Return [X, Y] of the center of cell containing provided text 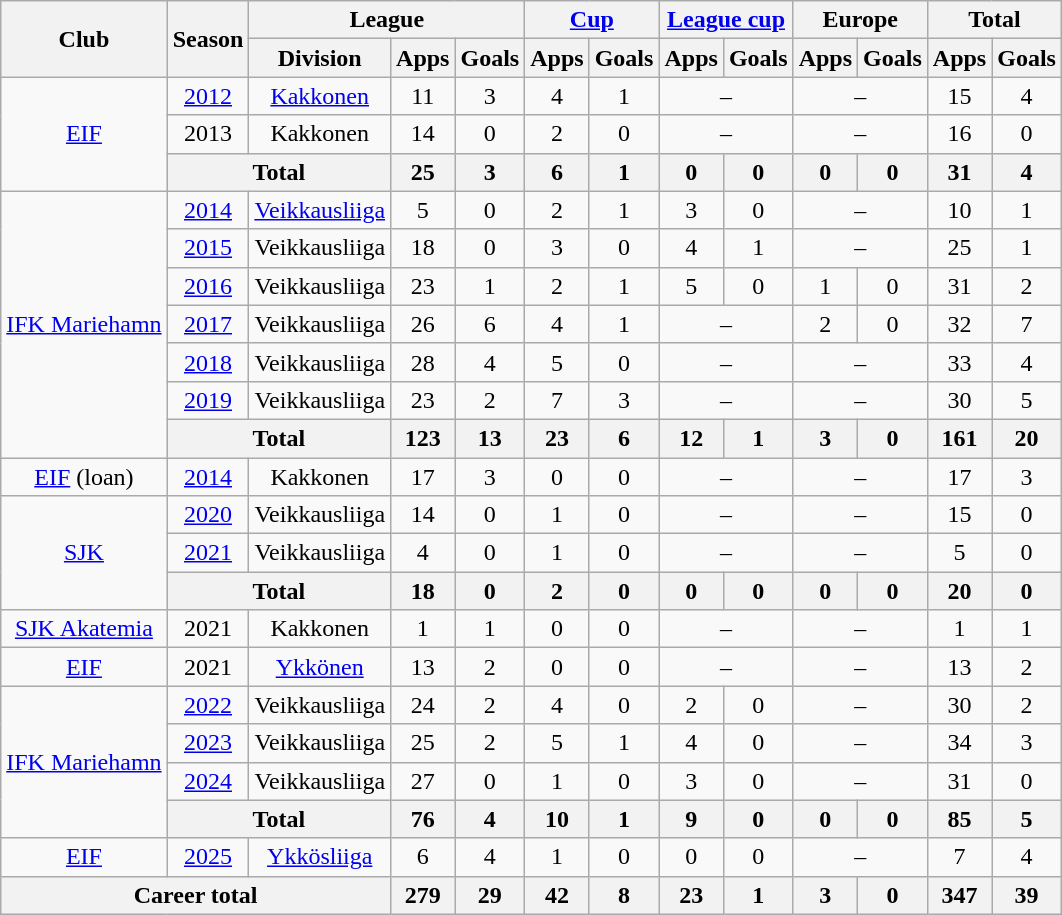
42 [557, 895]
2019 [208, 400]
Cup [592, 20]
12 [691, 438]
2020 [208, 515]
161 [959, 438]
SJK Akatemia [84, 629]
39 [1027, 895]
347 [959, 895]
League [387, 20]
76 [423, 819]
2022 [208, 705]
27 [423, 781]
2012 [208, 96]
8 [624, 895]
2013 [208, 134]
2024 [208, 781]
11 [423, 96]
Ykkösliiga [320, 857]
Career total [196, 895]
EIF (loan) [84, 477]
32 [959, 324]
SJK [84, 553]
Europe [860, 20]
24 [423, 705]
279 [423, 895]
Club [84, 39]
2016 [208, 286]
League cup [726, 20]
16 [959, 134]
123 [423, 438]
Season [208, 39]
2017 [208, 324]
Ykkönen [320, 667]
2015 [208, 248]
34 [959, 743]
29 [490, 895]
2025 [208, 857]
9 [691, 819]
28 [423, 362]
33 [959, 362]
Division [320, 58]
85 [959, 819]
26 [423, 324]
2023 [208, 743]
2018 [208, 362]
